Return (x, y) of the center of cell containing provided text 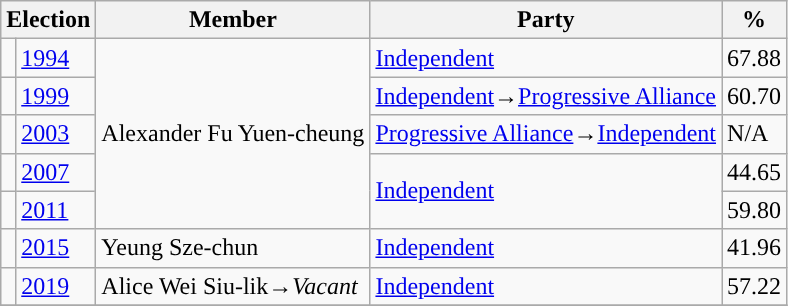
44.65 (754, 172)
67.88 (754, 58)
Party (546, 20)
1999 (56, 96)
Progressive Alliance→Independent (546, 134)
2015 (56, 248)
59.80 (754, 210)
Election (48, 20)
Member (233, 20)
Independent→Progressive Alliance (546, 96)
Alexander Fu Yuen-cheung (233, 134)
60.70 (754, 96)
2019 (56, 286)
1994 (56, 58)
Alice Wei Siu-lik→Vacant (233, 286)
41.96 (754, 248)
Yeung Sze-chun (233, 248)
2007 (56, 172)
57.22 (754, 286)
% (754, 20)
2011 (56, 210)
N/A (754, 134)
2003 (56, 134)
